Locate the cell with the specified text and output its (X, Y) center coordinate. 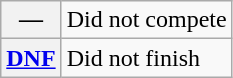
Did not compete (146, 20)
DNF (31, 58)
Did not finish (146, 58)
— (31, 20)
